Identify which cell holds the provided text, then report its (X, Y) central coordinate. 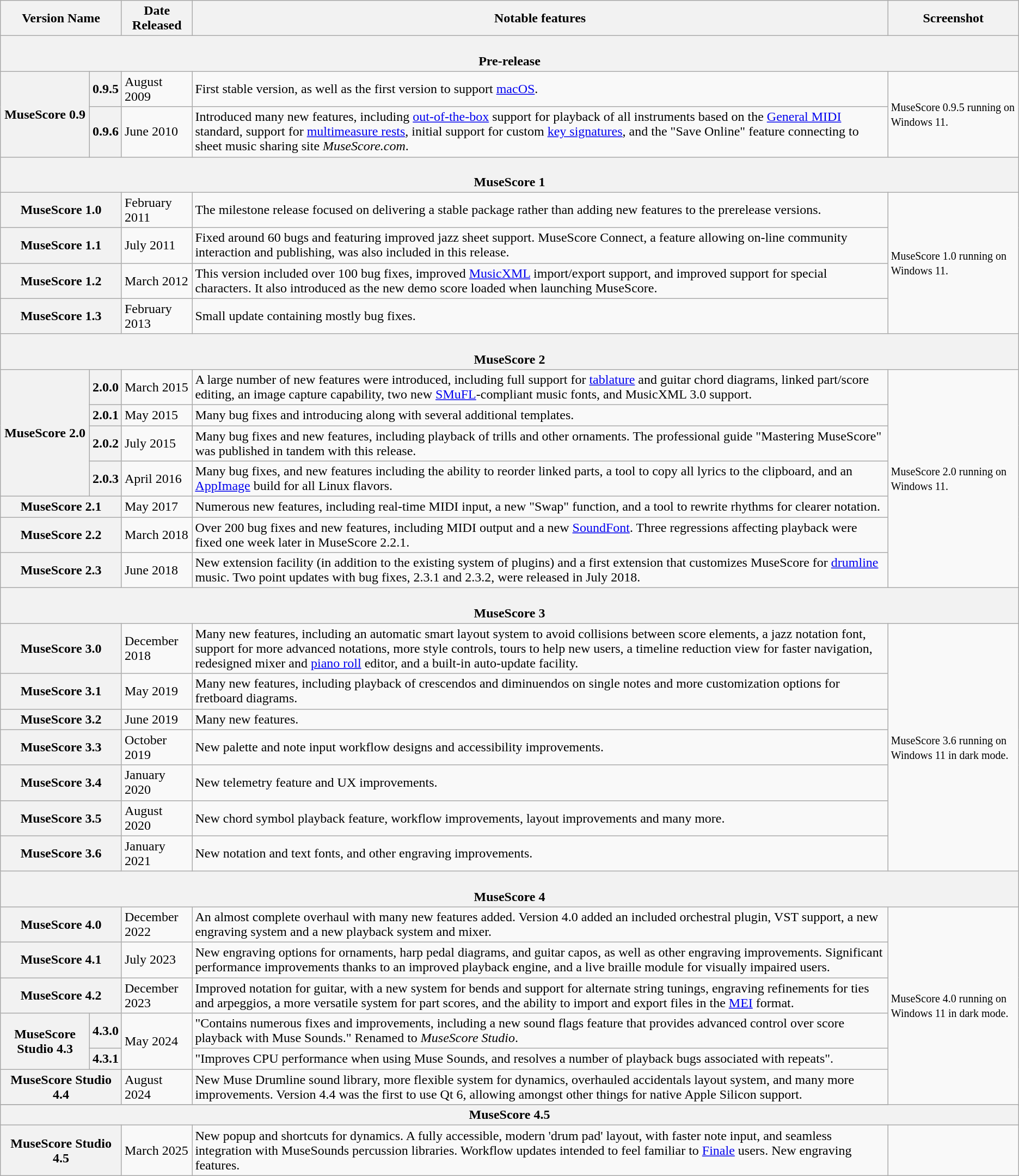
0.9.6 (106, 132)
MuseScore 3.0 (61, 648)
Version Name (61, 19)
MuseScore 3.6 running on Windows 11 in dark mode. (953, 747)
MuseScore 2.0 running on Windows 11. (953, 478)
Many new features, including playback of crescendos and diminuendos on single notes and more customization options for fretboard diagrams. (540, 691)
New telemetry feature and UX improvements. (540, 783)
March 2025 (157, 1150)
MuseScore 3.1 (61, 691)
MuseScore 2.1 (61, 507)
MuseScore Studio 4.4 (61, 1087)
MuseScore 1.2 (61, 281)
MuseScore 1.0 (61, 210)
MuseScore 4.0 (61, 924)
April 2016 (157, 479)
MuseScore 2.3 (61, 571)
First stable version, as well as the first version to support macOS. (540, 89)
December 2022 (157, 924)
New notation and text fonts, and other engraving improvements. (540, 854)
June 2010 (157, 132)
May 2019 (157, 691)
October 2019 (157, 747)
The milestone release focused on delivering a stable package rather than adding new features to the prerelease versions. (540, 210)
New palette and note input workflow designs and accessibility improvements. (540, 747)
MuseScore 4.2 (61, 995)
0.9.5 (106, 89)
2.0.1 (106, 415)
MuseScore 3.4 (61, 783)
Pre-release (509, 53)
MuseScore 3.5 (61, 818)
July 2015 (157, 443)
MuseScore 4 (509, 889)
Many new features. (540, 719)
MuseScore 3.3 (61, 747)
March 2015 (157, 387)
MuseScore 0.9.5 running on Windows 11. (953, 114)
February 2013 (157, 316)
May 2024 (157, 1041)
May 2015 (157, 415)
4.3.1 (106, 1059)
Numerous new features, including real-time MIDI input, a new "Swap" function, and a tool to rewrite rhythms for clearer notation. (540, 507)
Notable features (540, 19)
Many bug fixes and introducing along with several additional templates. (540, 415)
August 2009 (157, 89)
2.0.0 (106, 387)
"Improves CPU performance when using Muse Sounds, and resolves a number of playback bugs associated with repeats". (540, 1059)
2.0.3 (106, 479)
June 2018 (157, 571)
MuseScore Studio 4.3 (45, 1041)
4.3.0 (106, 1031)
MuseScore 4.1 (61, 959)
MuseScore 2.0 (45, 432)
July 2011 (157, 245)
August 2024 (157, 1087)
January 2021 (157, 854)
MuseScore 3.2 (61, 719)
Screenshot (953, 19)
MuseScore 3.6 (61, 854)
January 2020 (157, 783)
MuseScore 4.5 (509, 1115)
May 2017 (157, 507)
MuseScore 1 (509, 174)
June 2019 (157, 719)
MuseScore 4.0 running on Windows 11 in dark mode. (953, 1005)
MuseScore 2.2 (61, 535)
MuseScore 1.1 (61, 245)
Date Released (157, 19)
New chord symbol playback feature, workflow improvements, layout improvements and many more. (540, 818)
December 2018 (157, 648)
July 2023 (157, 959)
MuseScore 1.0 running on Windows 11. (953, 263)
December 2023 (157, 995)
MuseScore 2 (509, 352)
MuseScore 0.9 (45, 114)
Small update containing mostly bug fixes. (540, 316)
MuseScore Studio 4.5 (61, 1150)
MuseScore 3 (509, 605)
March 2018 (157, 535)
MuseScore 1.3 (61, 316)
August 2020 (157, 818)
February 2011 (157, 210)
2.0.2 (106, 443)
March 2012 (157, 281)
